Find where the given text appears and provide that cell's center as (X, Y) coordinate. 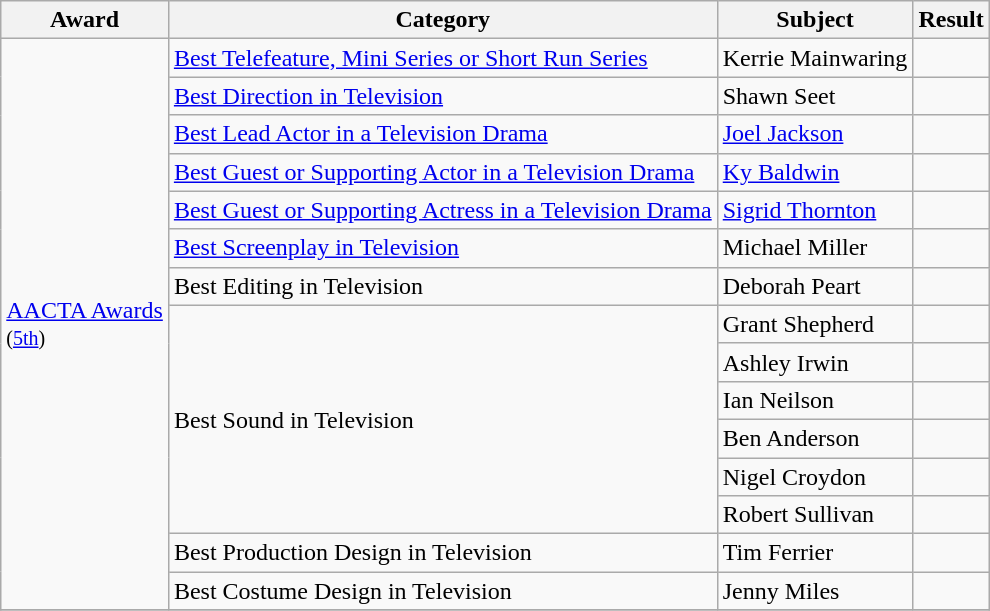
Ben Anderson (815, 438)
Tim Ferrier (815, 553)
Category (442, 20)
Subject (815, 20)
Shawn Seet (815, 96)
Kerrie Mainwaring (815, 58)
Best Costume Design in Television (442, 591)
Ky Baldwin (815, 172)
Deborah Peart (815, 286)
Best Editing in Television (442, 286)
Ian Neilson (815, 400)
Nigel Croydon (815, 477)
Result (951, 20)
Best Lead Actor in a Television Drama (442, 134)
Best Sound in Television (442, 419)
Joel Jackson (815, 134)
Ashley Irwin (815, 362)
Robert Sullivan (815, 515)
Best Guest or Supporting Actress in a Television Drama (442, 210)
Best Guest or Supporting Actor in a Television Drama (442, 172)
Best Telefeature, Mini Series or Short Run Series (442, 58)
Sigrid Thornton (815, 210)
Michael Miller (815, 248)
Grant Shepherd (815, 324)
Best Direction in Television (442, 96)
AACTA Awards(5th) (85, 324)
Best Production Design in Television (442, 553)
Best Screenplay in Television (442, 248)
Award (85, 20)
Jenny Miles (815, 591)
